Search for the cell housing the specified text and yield its (X, Y) center coordinate. 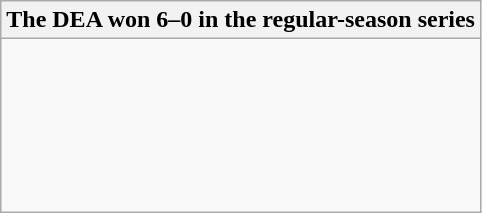
The DEA won 6–0 in the regular-season series (241, 20)
